Extract the (X, Y) coordinate from the center of the cell holding the provided text.  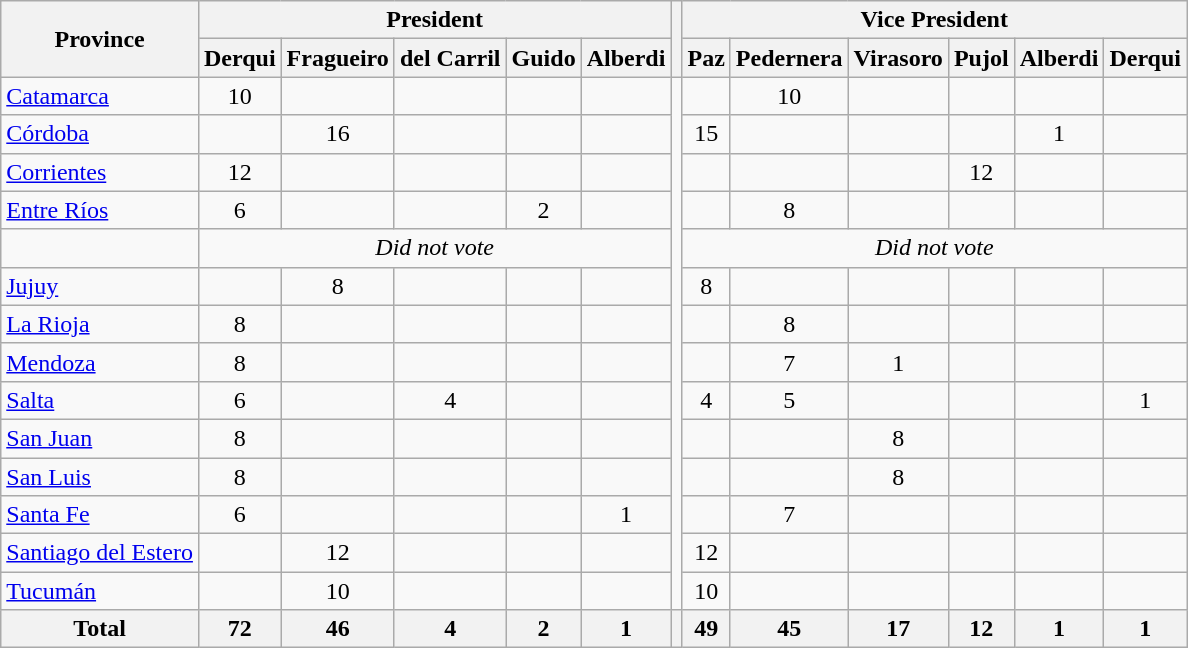
Salta (100, 400)
Guido (544, 58)
Jujuy (100, 286)
Santa Fe (100, 515)
49 (706, 629)
Catamarca (100, 96)
16 (338, 134)
17 (898, 629)
Mendoza (100, 362)
del Carril (450, 58)
5 (789, 400)
Santiago del Estero (100, 553)
La Rioja (100, 324)
San Juan (100, 438)
45 (789, 629)
Córdoba (100, 134)
Pedernera (789, 58)
President (434, 20)
Total (100, 629)
Province (100, 39)
Tucumán (100, 591)
15 (706, 134)
Pujol (981, 58)
72 (240, 629)
46 (338, 629)
Entre Ríos (100, 210)
Virasoro (898, 58)
San Luis (100, 477)
Vice President (934, 20)
Fragueiro (338, 58)
Paz (706, 58)
Corrientes (100, 172)
